Detect which cell encompasses the target text, then output its [x, y] center coordinate. 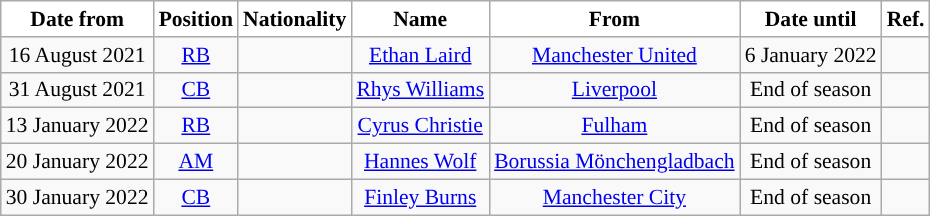
Date until [811, 19]
Name [420, 19]
Manchester United [614, 55]
20 January 2022 [78, 162]
31 August 2021 [78, 90]
16 August 2021 [78, 55]
Ethan Laird [420, 55]
Liverpool [614, 90]
From [614, 19]
Fulham [614, 126]
6 January 2022 [811, 55]
Borussia Mönchengladbach [614, 162]
Manchester City [614, 197]
Hannes Wolf [420, 162]
Finley Burns [420, 197]
AM [196, 162]
Nationality [294, 19]
30 January 2022 [78, 197]
Cyrus Christie [420, 126]
Position [196, 19]
Rhys Williams [420, 90]
Ref. [906, 19]
13 January 2022 [78, 126]
Date from [78, 19]
